Extract the (X, Y) coordinate from the center of the cell holding the provided text.  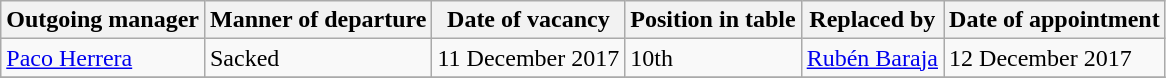
10th (713, 58)
Paco Herrera (103, 58)
12 December 2017 (1055, 58)
Position in table (713, 20)
11 December 2017 (528, 58)
Date of appointment (1055, 20)
Replaced by (872, 20)
Date of vacancy (528, 20)
Manner of departure (318, 20)
Sacked (318, 58)
Outgoing manager (103, 20)
Rubén Baraja (872, 58)
